Locate the cell with the specified text and output its [X, Y] center coordinate. 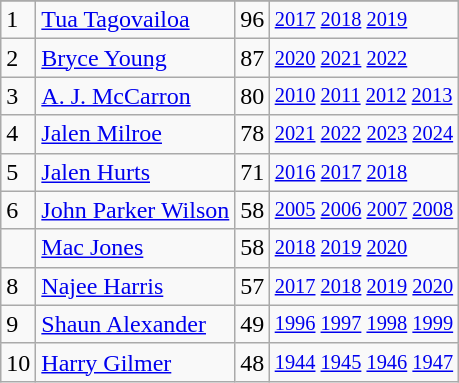
57 [252, 286]
2021 2022 2023 2024 [364, 134]
87 [252, 58]
Najee Harris [136, 286]
Shaun Alexander [136, 324]
6 [18, 210]
80 [252, 96]
Tua Tagovailoa [136, 20]
1996 1997 1998 1999 [364, 324]
4 [18, 134]
1944 1945 1946 1947 [364, 362]
John Parker Wilson [136, 210]
2017 2018 2019 2020 [364, 286]
71 [252, 172]
8 [18, 286]
2005 2006 2007 2008 [364, 210]
3 [18, 96]
2016 2017 2018 [364, 172]
1 [18, 20]
Jalen Hurts [136, 172]
Mac Jones [136, 248]
2020 2021 2022 [364, 58]
2018 2019 2020 [364, 248]
Harry Gilmer [136, 362]
2 [18, 58]
5 [18, 172]
78 [252, 134]
2017 2018 2019 [364, 20]
48 [252, 362]
49 [252, 324]
10 [18, 362]
9 [18, 324]
Bryce Young [136, 58]
Jalen Milroe [136, 134]
2010 2011 2012 2013 [364, 96]
96 [252, 20]
A. J. McCarron [136, 96]
